Identify which cell holds the provided text, then report its (X, Y) central coordinate. 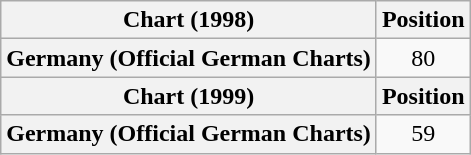
Chart (1998) (189, 20)
Chart (1999) (189, 96)
80 (423, 58)
59 (423, 134)
